Capture the cell that displays the provided text and extract its [x, y] central coordinate. 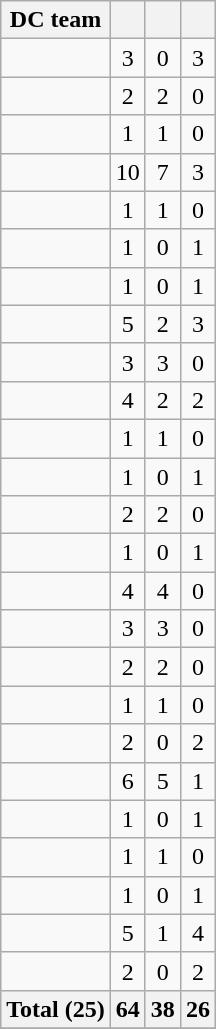
6 [128, 781]
DC team [56, 20]
38 [162, 1009]
Total (25) [56, 1009]
64 [128, 1009]
10 [128, 172]
26 [198, 1009]
7 [162, 172]
